Detect which cell encompasses the target text, then output its [x, y] center coordinate. 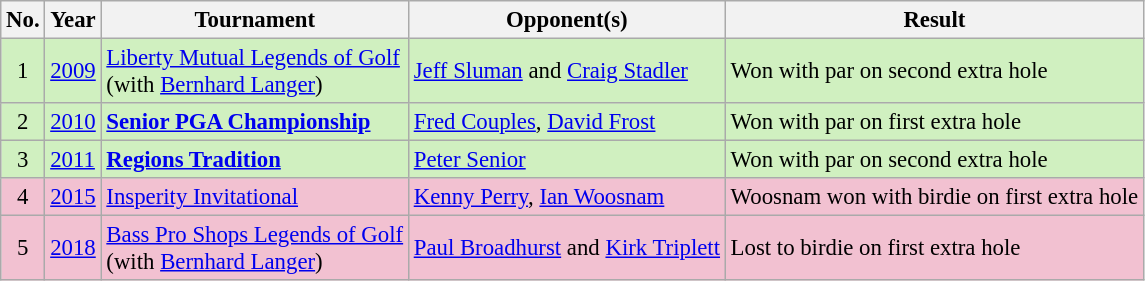
2015 [73, 197]
4 [23, 197]
Won with par on first extra hole [934, 122]
Year [73, 20]
Liberty Mutual Legends of Golf(with Bernhard Langer) [254, 72]
Lost to birdie on first extra hole [934, 248]
Opponent(s) [566, 20]
Result [934, 20]
5 [23, 248]
Paul Broadhurst and Kirk Triplett [566, 248]
2 [23, 122]
2010 [73, 122]
3 [23, 160]
2009 [73, 72]
Senior PGA Championship [254, 122]
2011 [73, 160]
Peter Senior [566, 160]
Woosnam won with birdie on first extra hole [934, 197]
Bass Pro Shops Legends of Golf(with Bernhard Langer) [254, 248]
1 [23, 72]
Regions Tradition [254, 160]
Tournament [254, 20]
Fred Couples, David Frost [566, 122]
No. [23, 20]
Jeff Sluman and Craig Stadler [566, 72]
Insperity Invitational [254, 197]
Kenny Perry, Ian Woosnam [566, 197]
2018 [73, 248]
